Extract the [X, Y] coordinate from the center of the cell holding the provided text.  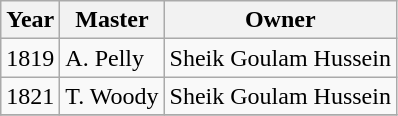
Year [30, 20]
1821 [30, 96]
Master [112, 20]
A. Pelly [112, 58]
1819 [30, 58]
Owner [280, 20]
T. Woody [112, 96]
